For the text-containing cell, return its midpoint in (x, y) coordinate format. 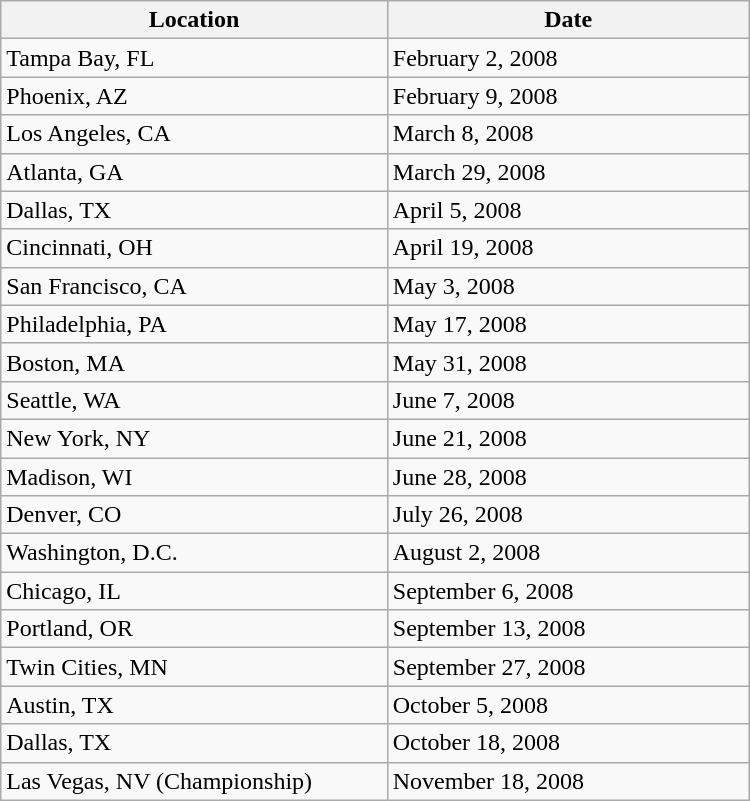
Austin, TX (194, 705)
September 6, 2008 (568, 591)
Cincinnati, OH (194, 248)
Las Vegas, NV (Championship) (194, 781)
February 9, 2008 (568, 96)
April 19, 2008 (568, 248)
June 28, 2008 (568, 477)
September 27, 2008 (568, 667)
Chicago, IL (194, 591)
February 2, 2008 (568, 58)
May 31, 2008 (568, 362)
October 5, 2008 (568, 705)
Washington, D.C. (194, 553)
Portland, OR (194, 629)
September 13, 2008 (568, 629)
Denver, CO (194, 515)
August 2, 2008 (568, 553)
March 29, 2008 (568, 172)
New York, NY (194, 438)
Los Angeles, CA (194, 134)
July 26, 2008 (568, 515)
Madison, WI (194, 477)
Location (194, 20)
June 21, 2008 (568, 438)
November 18, 2008 (568, 781)
Phoenix, AZ (194, 96)
April 5, 2008 (568, 210)
Seattle, WA (194, 400)
May 17, 2008 (568, 324)
June 7, 2008 (568, 400)
Atlanta, GA (194, 172)
Philadelphia, PA (194, 324)
Twin Cities, MN (194, 667)
San Francisco, CA (194, 286)
Date (568, 20)
Boston, MA (194, 362)
March 8, 2008 (568, 134)
October 18, 2008 (568, 743)
Tampa Bay, FL (194, 58)
May 3, 2008 (568, 286)
